Return the [X, Y] coordinate for the center point of the cell that contains the specified text.  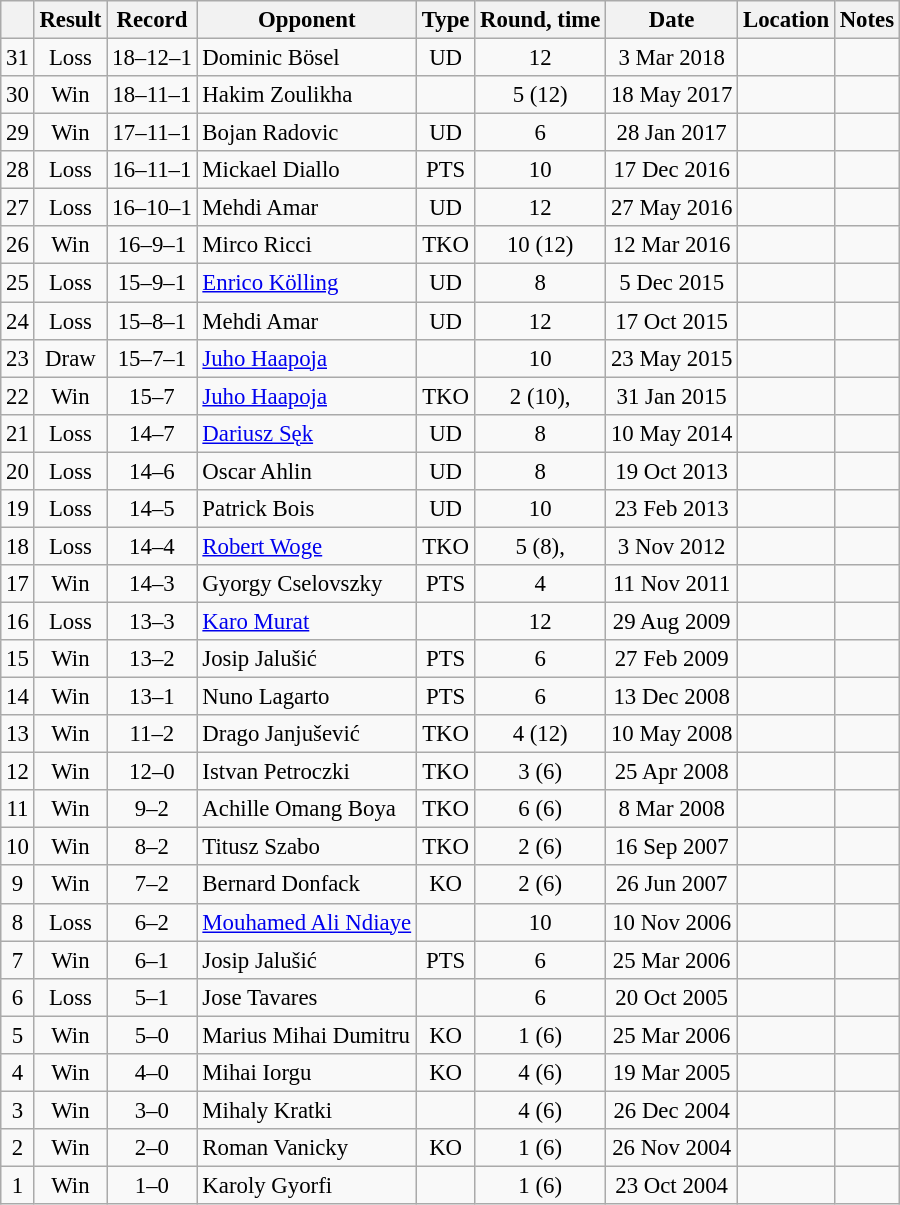
13 [18, 734]
17–11–1 [152, 133]
29 [18, 133]
16 [18, 621]
3 (6) [540, 772]
11 Nov 2011 [672, 584]
Dominic Bösel [306, 58]
21 [18, 433]
6–1 [152, 960]
26 Jun 2007 [672, 885]
14–6 [152, 471]
11–2 [152, 734]
Titusz Szabo [306, 847]
23 May 2015 [672, 358]
14–5 [152, 509]
27 [18, 208]
10 (12) [540, 245]
29 Aug 2009 [672, 621]
19 [18, 509]
Mirco Ricci [306, 245]
4 (12) [540, 734]
28 [18, 170]
19 Oct 2013 [672, 471]
6–2 [152, 922]
Type [445, 20]
3 Mar 2018 [672, 58]
13–3 [152, 621]
26 [18, 245]
22 [18, 396]
Robert Woge [306, 546]
Karoly Gyorfi [306, 1185]
5 (8), [540, 546]
27 May 2016 [672, 208]
1 [18, 1185]
12–0 [152, 772]
3 [18, 1110]
16–11–1 [152, 170]
15–9–1 [152, 283]
Opponent [306, 20]
16 Sep 2007 [672, 847]
Bernard Donfack [306, 885]
18–11–1 [152, 95]
28 Jan 2017 [672, 133]
Karo Murat [306, 621]
18 May 2017 [672, 95]
Oscar Ahlin [306, 471]
2 [18, 1148]
20 Oct 2005 [672, 997]
7–2 [152, 885]
8–2 [152, 847]
Notes [866, 20]
Date [672, 20]
2 (10), [540, 396]
19 Mar 2005 [672, 1073]
Enrico Kölling [306, 283]
Patrick Bois [306, 509]
Mouhamed Ali Ndiaye [306, 922]
3–0 [152, 1110]
Round, time [540, 20]
5 Dec 2015 [672, 283]
Mickael Diallo [306, 170]
Record [152, 20]
Roman Vanicky [306, 1148]
24 [18, 321]
7 [18, 960]
14 [18, 697]
5 (12) [540, 95]
Dariusz Sęk [306, 433]
12 Mar 2016 [672, 245]
23 [18, 358]
18 [18, 546]
Jose Tavares [306, 997]
23 Feb 2013 [672, 509]
17 [18, 584]
10 May 2008 [672, 734]
2–0 [152, 1148]
14–3 [152, 584]
Drago Janjušević [306, 734]
18–12–1 [152, 58]
25 [18, 283]
31 [18, 58]
Mihaly Kratki [306, 1110]
Gyorgy Cselovszky [306, 584]
16–10–1 [152, 208]
13 Dec 2008 [672, 697]
4–0 [152, 1073]
27 Feb 2009 [672, 659]
3 Nov 2012 [672, 546]
23 Oct 2004 [672, 1185]
31 Jan 2015 [672, 396]
Achille Omang Boya [306, 809]
15 [18, 659]
25 Apr 2008 [672, 772]
10 May 2014 [672, 433]
Hakim Zoulikha [306, 95]
13–1 [152, 697]
Result [70, 20]
13–2 [152, 659]
15–7 [152, 396]
Location [786, 20]
30 [18, 95]
15–7–1 [152, 358]
26 Dec 2004 [672, 1110]
Draw [70, 358]
Istvan Petroczki [306, 772]
5–0 [152, 1035]
5 [18, 1035]
8 Mar 2008 [672, 809]
17 Dec 2016 [672, 170]
16–9–1 [152, 245]
14–7 [152, 433]
17 Oct 2015 [672, 321]
11 [18, 809]
14–4 [152, 546]
9–2 [152, 809]
15–8–1 [152, 321]
Nuno Lagarto [306, 697]
1–0 [152, 1185]
5–1 [152, 997]
26 Nov 2004 [672, 1148]
10 Nov 2006 [672, 922]
6 (6) [540, 809]
Marius Mihai Dumitru [306, 1035]
Bojan Radovic [306, 133]
9 [18, 885]
Mihai Iorgu [306, 1073]
20 [18, 471]
